Scan for the cell matching the given text and deliver its (X, Y) coordinate at center. 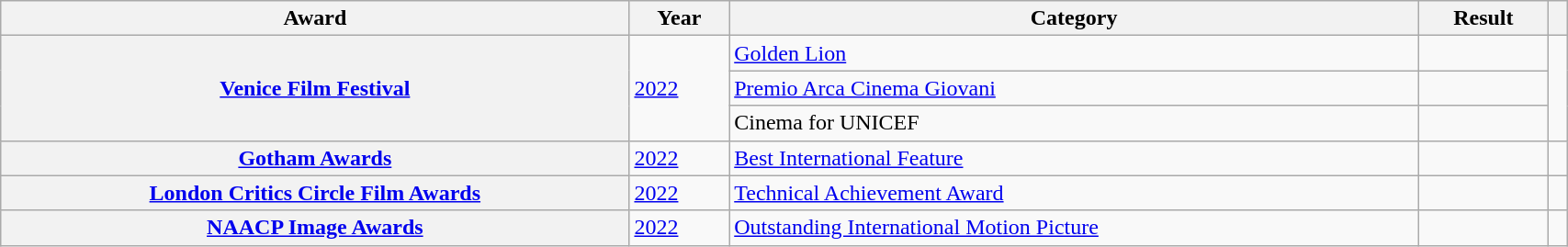
Year (680, 18)
Best International Feature (1075, 158)
Category (1075, 18)
Golden Lion (1075, 53)
Cinema for UNICEF (1075, 123)
Award (315, 18)
London Critics Circle Film Awards (315, 193)
NAACP Image Awards (315, 228)
Venice Film Festival (315, 88)
Result (1484, 18)
Gotham Awards (315, 158)
Premio Arca Cinema Giovani (1075, 88)
Outstanding International Motion Picture (1075, 228)
Technical Achievement Award (1075, 193)
